Return (x, y) of the center of cell containing provided text 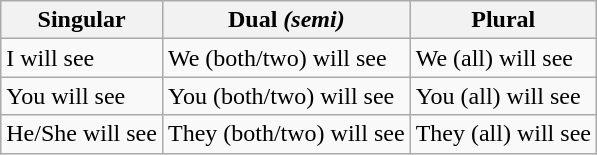
We (all) will see (503, 58)
He/She will see (82, 134)
You will see (82, 96)
We (both/two) will see (286, 58)
I will see (82, 58)
Dual (semi) (286, 20)
Plural (503, 20)
Singular (82, 20)
They (all) will see (503, 134)
You (both/two) will see (286, 96)
They (both/two) will see (286, 134)
You (all) will see (503, 96)
